Return (x, y) of the center of cell containing provided text 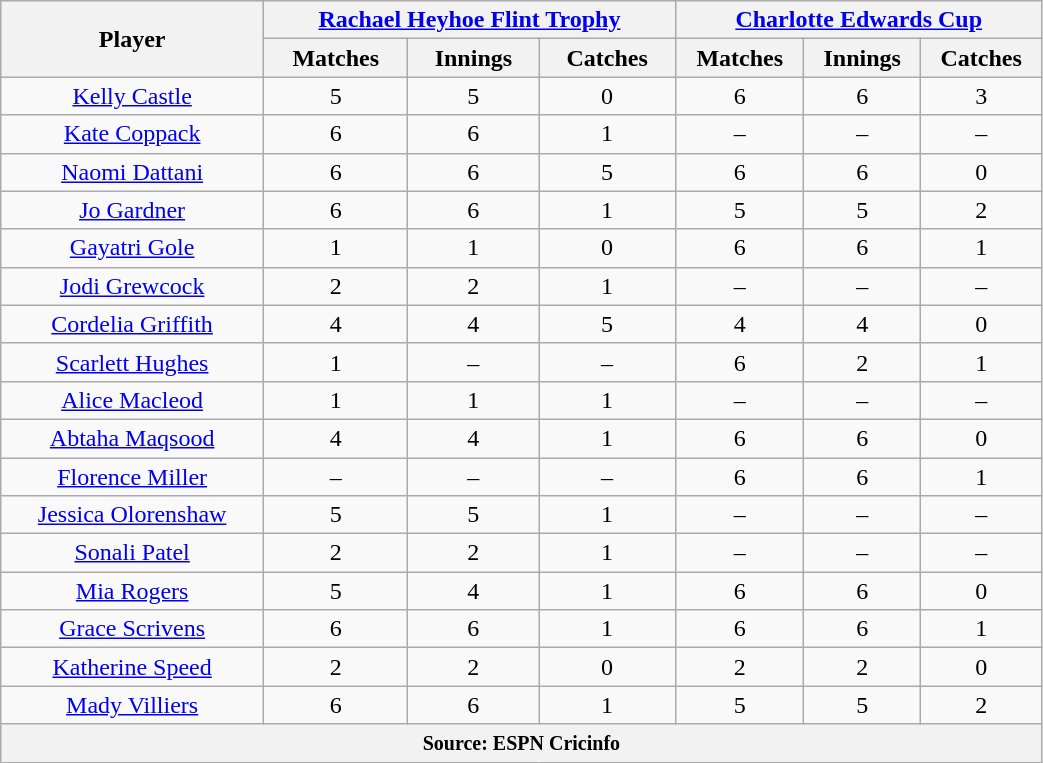
Sonali Patel (132, 553)
Jessica Olorenshaw (132, 515)
Kelly Castle (132, 96)
Mady Villiers (132, 705)
Source: ESPN Cricinfo (522, 743)
Grace Scrivens (132, 629)
Jodi Grewcock (132, 286)
Cordelia Griffith (132, 324)
3 (981, 96)
Naomi Dattani (132, 172)
Kate Coppack (132, 134)
Charlotte Edwards Cup (858, 20)
Abtaha Maqsood (132, 438)
Alice Macleod (132, 400)
Mia Rogers (132, 591)
Katherine Speed (132, 667)
Rachael Heyhoe Flint Trophy (470, 20)
Scarlett Hughes (132, 362)
Player (132, 39)
Jo Gardner (132, 210)
Florence Miller (132, 477)
Gayatri Gole (132, 248)
